Locate the cell with the specified text and output its (X, Y) center coordinate. 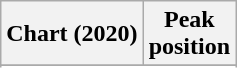
Peakposition (189, 34)
Chart (2020) (72, 34)
